Locate the cell with the specified text and output its [X, Y] center coordinate. 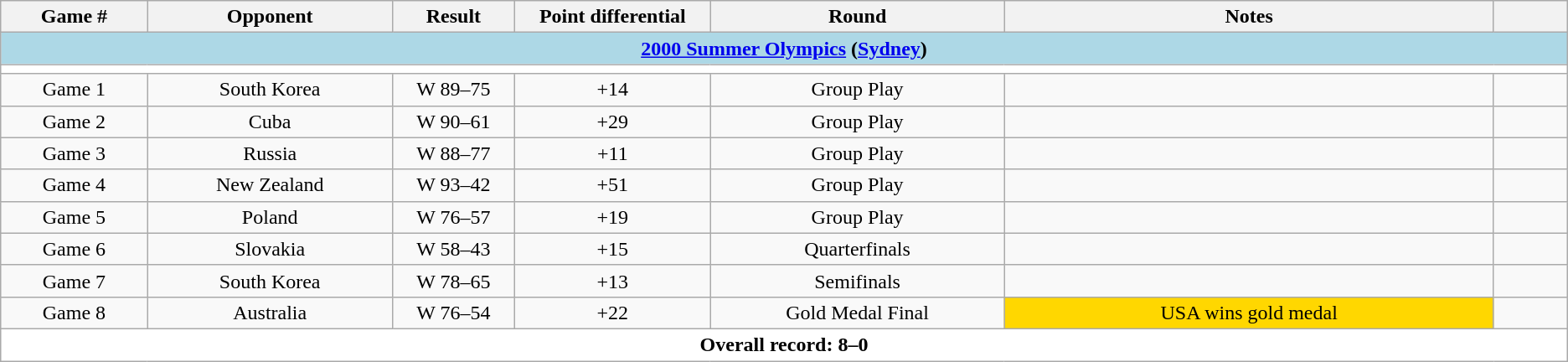
Game # [74, 17]
Game 4 [74, 185]
+19 [612, 217]
W 88–77 [453, 153]
Game 2 [74, 122]
2000 Summer Olympics (Sydney) [784, 49]
W 93–42 [453, 185]
+15 [612, 249]
W 76–54 [453, 313]
+29 [612, 122]
Result [453, 17]
+51 [612, 185]
+22 [612, 313]
Notes [1250, 17]
Overall record: 8–0 [784, 344]
Cuba [270, 122]
Australia [270, 313]
+13 [612, 281]
Game 3 [74, 153]
Poland [270, 217]
+11 [612, 153]
New Zealand [270, 185]
Gold Medal Final [858, 313]
Game 8 [74, 313]
W 90–61 [453, 122]
Game 7 [74, 281]
Slovakia [270, 249]
Game 1 [74, 90]
Russia [270, 153]
W 58–43 [453, 249]
Semifinals [858, 281]
Game 5 [74, 217]
USA wins gold medal [1250, 313]
W 76–57 [453, 217]
Round [858, 17]
Opponent [270, 17]
W 78–65 [453, 281]
Game 6 [74, 249]
Point differential [612, 17]
W 89–75 [453, 90]
+14 [612, 90]
Quarterfinals [858, 249]
